For the text-containing cell, return its midpoint in [X, Y] coordinate format. 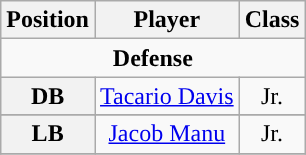
Player [166, 20]
Class [272, 20]
DB [48, 96]
Position [48, 20]
Tacario Davis [166, 96]
LB [48, 134]
Defense [153, 58]
Jacob Manu [166, 134]
